From the cell containing the given text, extract its center point as [X, Y] coordinate. 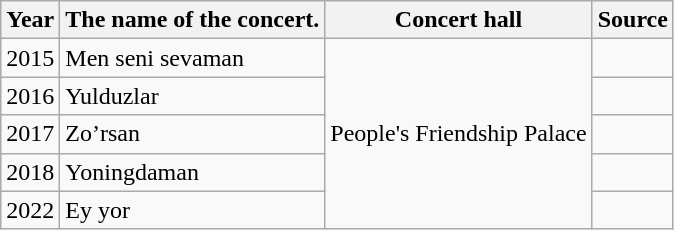
Men seni sevaman [192, 58]
The name of the concert. [192, 20]
Zo’rsan [192, 134]
Concert hall [458, 20]
2022 [30, 210]
People's Friendship Palace [458, 134]
Ey yor [192, 210]
Year [30, 20]
Source [632, 20]
2018 [30, 172]
2016 [30, 96]
2015 [30, 58]
2017 [30, 134]
Yulduzlar [192, 96]
Yoningdaman [192, 172]
